Identify which cell holds the provided text, then report its [x, y] central coordinate. 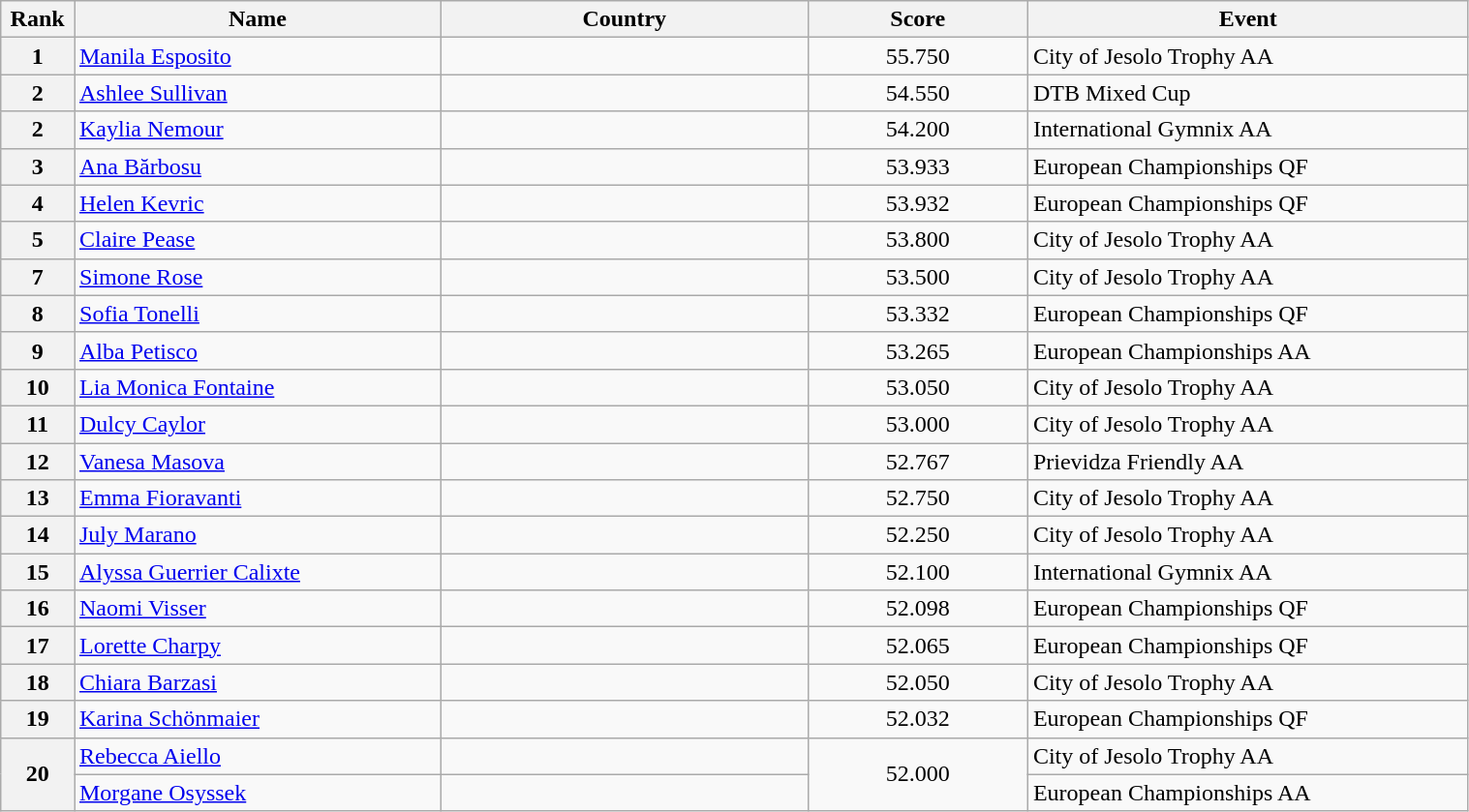
20 [38, 774]
Claire Pease [258, 240]
Lorette Charpy [258, 646]
54.550 [918, 93]
53.050 [918, 387]
55.750 [918, 56]
DTB Mixed Cup [1247, 93]
Morgane Osyssek [258, 793]
16 [38, 609]
Simone Rose [258, 277]
53.800 [918, 240]
8 [38, 314]
53.000 [918, 424]
52.098 [918, 609]
53.500 [918, 277]
53.265 [918, 350]
52.767 [918, 462]
15 [38, 572]
17 [38, 646]
53.932 [918, 203]
Alba Petisco [258, 350]
Score [918, 19]
18 [38, 682]
Helen Kevric [258, 203]
Naomi Visser [258, 609]
54.200 [918, 130]
Alyssa Guerrier Calixte [258, 572]
Name [258, 19]
11 [38, 424]
Ana Bărbosu [258, 166]
Rank [38, 19]
Vanesa Masova [258, 462]
July Marano [258, 535]
1 [38, 56]
9 [38, 350]
Country [624, 19]
Prievidza Friendly AA [1247, 462]
13 [38, 498]
Karina Schönmaier [258, 719]
7 [38, 277]
3 [38, 166]
14 [38, 535]
Ashlee Sullivan [258, 93]
Sofia Tonelli [258, 314]
Kaylia Nemour [258, 130]
52.032 [918, 719]
Emma Fioravanti [258, 498]
10 [38, 387]
Lia Monica Fontaine [258, 387]
Event [1247, 19]
52.750 [918, 498]
5 [38, 240]
19 [38, 719]
Dulcy Caylor [258, 424]
12 [38, 462]
53.332 [918, 314]
Rebecca Aiello [258, 756]
52.050 [918, 682]
53.933 [918, 166]
52.000 [918, 774]
52.250 [918, 535]
52.065 [918, 646]
52.100 [918, 572]
Manila Esposito [258, 56]
4 [38, 203]
Chiara Barzasi [258, 682]
